Pinpoint the cell where the given text exists, returning its (X, Y) midpoint coordinate. 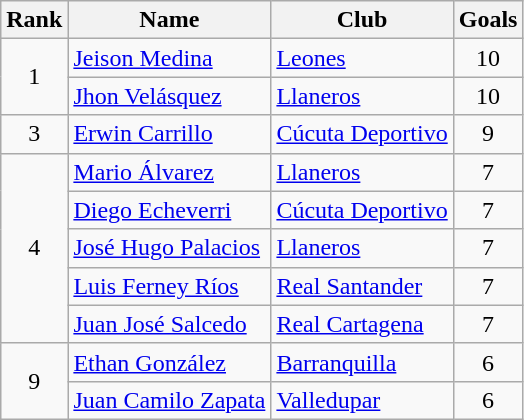
Leones (362, 58)
Real Santander (362, 286)
Real Cartagena (362, 324)
Goals (488, 20)
Diego Echeverri (170, 210)
Erwin Carrillo (170, 134)
Jeison Medina (170, 58)
Rank (34, 20)
1 (34, 77)
Mario Álvarez (170, 172)
Barranquilla (362, 362)
Juan José Salcedo (170, 324)
Jhon Velásquez (170, 96)
Valledupar (362, 400)
3 (34, 134)
Ethan González (170, 362)
José Hugo Palacios (170, 248)
Name (170, 20)
4 (34, 248)
Luis Ferney Ríos (170, 286)
Juan Camilo Zapata (170, 400)
Club (362, 20)
